Return the (x, y) coordinate for the center point of the cell that contains the specified text.  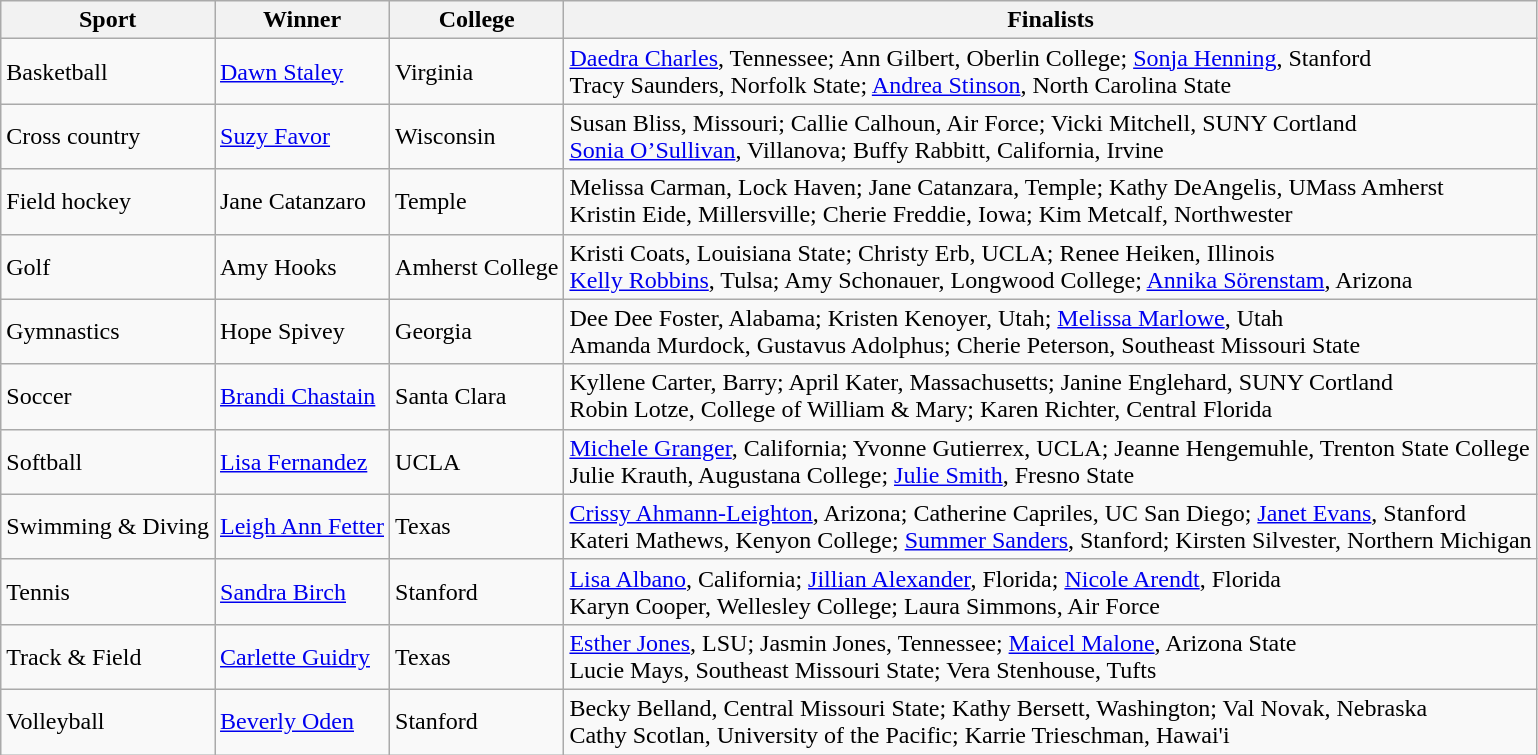
Swimming & Diving (108, 526)
Leigh Ann Fetter (302, 526)
Finalists (1050, 20)
Cross country (108, 136)
Daedra Charles, Tennessee; Ann Gilbert, Oberlin College; Sonja Henning, StanfordTracy Saunders, Norfolk State; Andrea Stinson, North Carolina State (1050, 72)
Sandra Birch (302, 592)
Beverly Oden (302, 722)
Susan Bliss, Missouri; Callie Calhoun, Air Force; Vicki Mitchell, SUNY CortlandSonia O’Sullivan, Villanova; Buffy Rabbitt, California, Irvine (1050, 136)
Dawn Staley (302, 72)
Georgia (477, 332)
Lisa Fernandez (302, 462)
Lisa Albano, California; Jillian Alexander, Florida; Nicole Arendt, FloridaKaryn Cooper, Wellesley College; Laura Simmons, Air Force (1050, 592)
Softball (108, 462)
Amherst College (477, 266)
Sport (108, 20)
Tennis (108, 592)
Gymnastics (108, 332)
Basketball (108, 72)
Dee Dee Foster, Alabama; Kristen Kenoyer, Utah; Melissa Marlowe, UtahAmanda Murdock, Gustavus Adolphus; Cherie Peterson, Southeast Missouri State (1050, 332)
Virginia (477, 72)
Field hockey (108, 202)
Brandi Chastain (302, 396)
Volleyball (108, 722)
Jane Catanzaro (302, 202)
UCLA (477, 462)
Hope Spivey (302, 332)
Track & Field (108, 656)
Soccer (108, 396)
Winner (302, 20)
Golf (108, 266)
College (477, 20)
Esther Jones, LSU; Jasmin Jones, Tennessee; Maicel Malone, Arizona StateLucie Mays, Southeast Missouri State; Vera Stenhouse, Tufts (1050, 656)
Temple (477, 202)
Wisconsin (477, 136)
Suzy Favor (302, 136)
Carlette Guidry (302, 656)
Amy Hooks (302, 266)
Santa Clara (477, 396)
